Return the (X, Y) coordinate for the center point of the cell that contains the specified text.  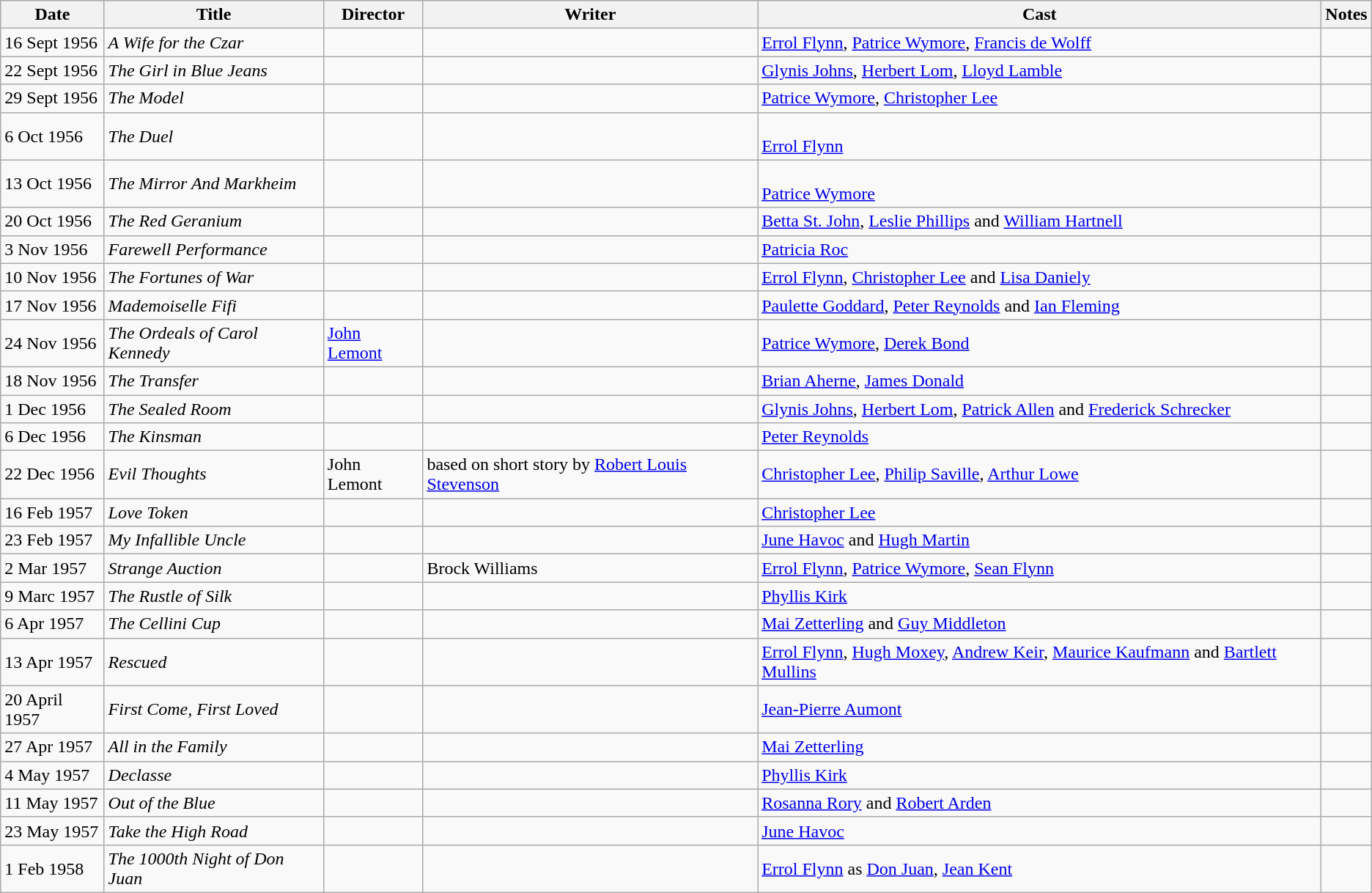
3 Nov 1956 (53, 249)
Mai Zetterling (1039, 747)
Errol Flynn, Patrice Wymore, Francis de Wolff (1039, 43)
Evil Thoughts (214, 475)
The Fortunes of War (214, 277)
22 Dec 1956 (53, 475)
The Red Geranium (214, 221)
20 Oct 1956 (53, 221)
The Cellini Cup (214, 624)
The Girl in Blue Jeans (214, 70)
Paulette Goddard, Peter Reynolds and Ian Fleming (1039, 305)
All in the Family (214, 747)
Errol Flynn as Don Juan, Jean Kent (1039, 868)
18 Nov 1956 (53, 381)
Patrice Wymore, Derek Bond (1039, 343)
16 Sept 1956 (53, 43)
Patrice Wymore (1039, 183)
10 Nov 1956 (53, 277)
Glynis Johns, Herbert Lom, Lloyd Lamble (1039, 70)
My Infallible Uncle (214, 540)
The Ordeals of Carol Kennedy (214, 343)
16 Feb 1957 (53, 512)
6 Oct 1956 (53, 136)
A Wife for the Czar (214, 43)
Brock Williams (591, 568)
4 May 1957 (53, 775)
Director (373, 15)
Strange Auction (214, 568)
29 Sept 1956 (53, 98)
11 May 1957 (53, 803)
Date (53, 15)
Patricia Roc (1039, 249)
The Rustle of Silk (214, 596)
The Duel (214, 136)
The Model (214, 98)
The Sealed Room (214, 408)
Patrice Wymore, Christopher Lee (1039, 98)
Writer (591, 15)
First Come, First Loved (214, 710)
Christopher Lee (1039, 512)
Christopher Lee, Philip Saville, Arthur Lowe (1039, 475)
13 Apr 1957 (53, 661)
Out of the Blue (214, 803)
23 Feb 1957 (53, 540)
Farewell Performance (214, 249)
The Transfer (214, 381)
Take the High Road (214, 831)
24 Nov 1956 (53, 343)
2 Mar 1957 (53, 568)
Betta St. John, Leslie Phillips and William Hartnell (1039, 221)
20 April 1957 (53, 710)
Errol Flynn, Patrice Wymore, Sean Flynn (1039, 568)
The Mirror And Markheim (214, 183)
Errol Flynn (1039, 136)
22 Sept 1956 (53, 70)
Glynis Johns, Herbert Lom, Patrick Allen and Frederick Schrecker (1039, 408)
Brian Aherne, James Donald (1039, 381)
6 Dec 1956 (53, 437)
June Havoc (1039, 831)
Cast (1039, 15)
Declasse (214, 775)
13 Oct 1956 (53, 183)
1 Feb 1958 (53, 868)
23 May 1957 (53, 831)
Love Token (214, 512)
Title (214, 15)
27 Apr 1957 (53, 747)
Mai Zetterling and Guy Middleton (1039, 624)
Rosanna Rory and Robert Arden (1039, 803)
Peter Reynolds (1039, 437)
Jean-Pierre Aumont (1039, 710)
Errol Flynn, Hugh Moxey, Andrew Keir, Maurice Kaufmann and Bartlett Mullins (1039, 661)
1 Dec 1956 (53, 408)
17 Nov 1956 (53, 305)
Mademoiselle Fifi (214, 305)
6 Apr 1957 (53, 624)
based on short story by Robert Louis Stevenson (591, 475)
June Havoc and Hugh Martin (1039, 540)
The 1000th Night of Don Juan (214, 868)
Rescued (214, 661)
Notes (1346, 15)
The Kinsman (214, 437)
Errol Flynn, Christopher Lee and Lisa Daniely (1039, 277)
9 Marc 1957 (53, 596)
